Provide the [x, y] coordinate of the cell's center where the given text is located.  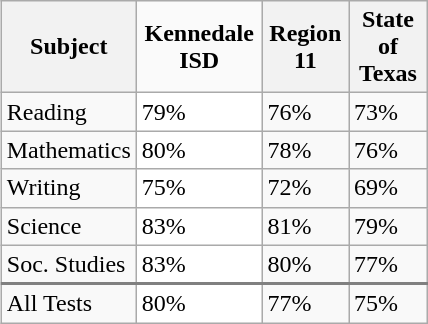
All Tests [68, 304]
Science [68, 226]
69% [388, 188]
Writing [68, 188]
Soc. Studies [68, 264]
Region 11 [305, 47]
State of Texas [388, 47]
Reading [68, 112]
78% [305, 150]
72% [305, 188]
81% [305, 226]
Subject [68, 47]
Kennedale ISD [199, 47]
73% [388, 112]
Mathematics [68, 150]
